Capture the cell that displays the provided text and extract its (x, y) central coordinate. 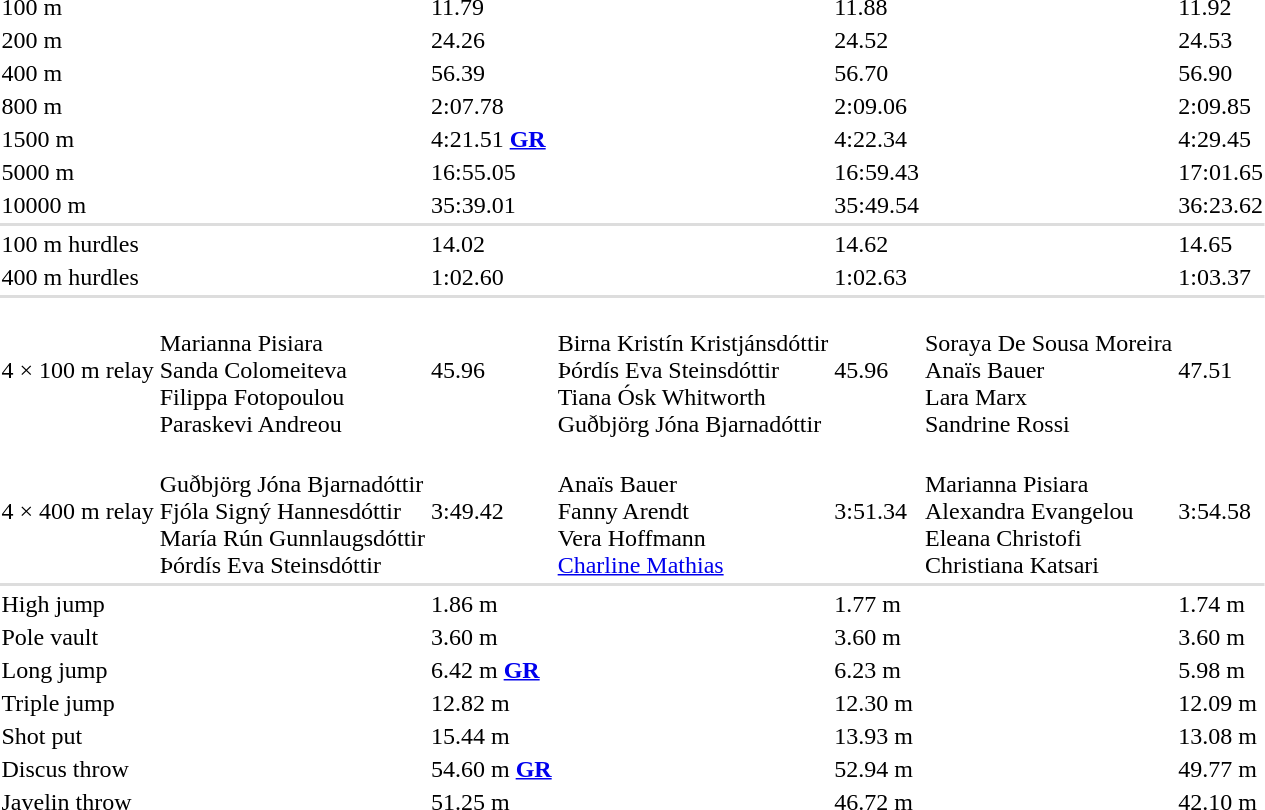
52.94 m (877, 769)
Soraya De Sousa MoreiraAnaïs BauerLara MarxSandrine Rossi (1049, 370)
Discus throw (78, 769)
47.51 (1221, 370)
400 m (78, 73)
1:02.63 (877, 277)
3:54.58 (1221, 511)
2:07.78 (491, 106)
100 m hurdles (78, 244)
Guðbjörg Jóna BjarnadóttirFjóla Signý HannesdóttirMaría Rún GunnlaugsdóttirÞórdís Eva Steinsdóttir (292, 511)
4:22.34 (877, 139)
24.52 (877, 40)
Shot put (78, 736)
1:03.37 (1221, 277)
54.60 m GR (491, 769)
49.77 m (1221, 769)
35:39.01 (491, 205)
10000 m (78, 205)
14.02 (491, 244)
12.09 m (1221, 703)
1:02.60 (491, 277)
35:49.54 (877, 205)
4:29.45 (1221, 139)
400 m hurdles (78, 277)
3:49.42 (491, 511)
13.93 m (877, 736)
15.44 m (491, 736)
56.90 (1221, 73)
Anaïs BauerFanny ArendtVera HoffmannCharline Mathias (693, 511)
36:23.62 (1221, 205)
Pole vault (78, 637)
4 × 100 m relay (78, 370)
Long jump (78, 670)
Marianna PisiaraAlexandra EvangelouEleana ChristofiChristiana Katsari (1049, 511)
200 m (78, 40)
1500 m (78, 139)
Birna Kristín KristjánsdóttirÞórdís Eva SteinsdóttirTiana Ósk WhitworthGuðbjörg Jóna Bjarnadóttir (693, 370)
16:59.43 (877, 172)
4:21.51 GR (491, 139)
24.53 (1221, 40)
Triple jump (78, 703)
6.42 m GR (491, 670)
4 × 400 m relay (78, 511)
12.30 m (877, 703)
5.98 m (1221, 670)
Marianna PisiaraSanda ColomeitevaFilippa FotopoulouParaskevi Andreou (292, 370)
1.86 m (491, 604)
2:09.06 (877, 106)
2:09.85 (1221, 106)
13.08 m (1221, 736)
14.62 (877, 244)
800 m (78, 106)
16:55.05 (491, 172)
56.70 (877, 73)
17:01.65 (1221, 172)
24.26 (491, 40)
5000 m (78, 172)
1.77 m (877, 604)
1.74 m (1221, 604)
3:51.34 (877, 511)
High jump (78, 604)
56.39 (491, 73)
14.65 (1221, 244)
12.82 m (491, 703)
6.23 m (877, 670)
